Locate the cell with the specified text and output its (X, Y) center coordinate. 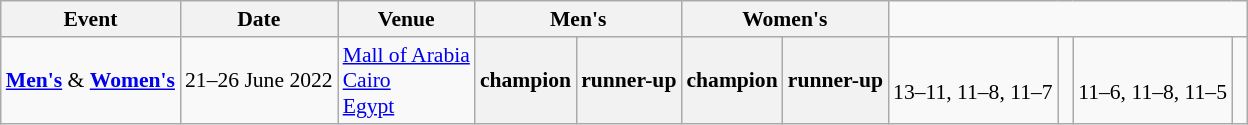
11–6, 11–8, 11–5 (1152, 80)
Date (259, 19)
21–26 June 2022 (259, 80)
13–11, 11–8, 11–7 (973, 80)
Women's (784, 19)
Venue (406, 19)
Men's (578, 19)
Event (90, 19)
Men's & Women's (90, 80)
Mall of ArabiaCairoEgypt (406, 80)
